Return (x, y) of the center of cell containing provided text 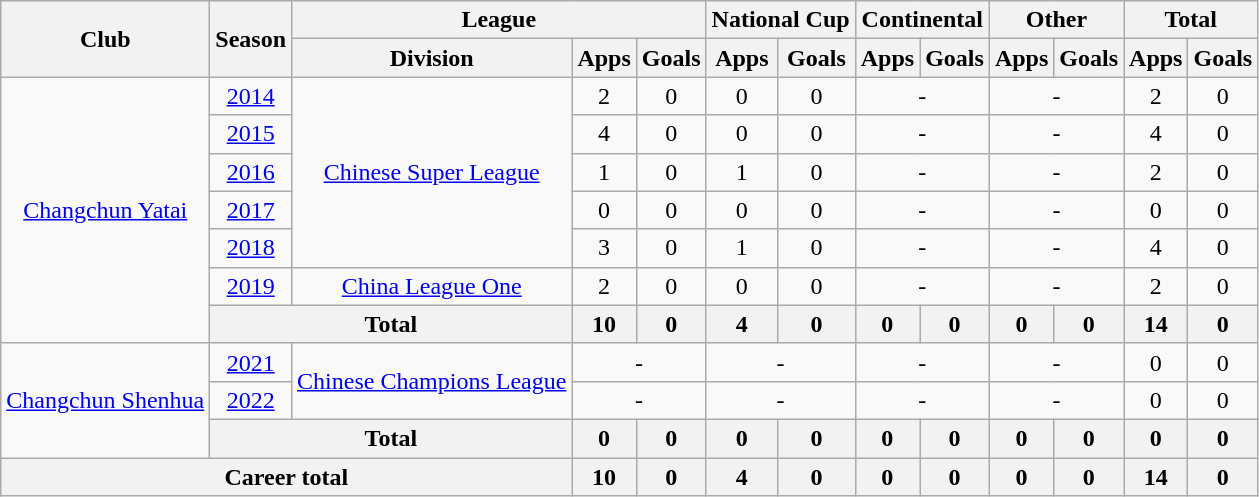
National Cup (780, 20)
2016 (251, 172)
2014 (251, 96)
2015 (251, 134)
Other (1056, 20)
Chinese Super League (432, 172)
2022 (251, 400)
League (500, 20)
Chinese Champions League (432, 381)
2019 (251, 286)
China League One (432, 286)
2021 (251, 362)
2018 (251, 248)
Club (106, 39)
Career total (286, 477)
2017 (251, 210)
Division (432, 58)
3 (604, 248)
Changchun Shenhua (106, 400)
Continental (922, 20)
Season (251, 39)
Changchun Yatai (106, 210)
